Output the [X, Y] coordinate of the center of the cell containing the given text.  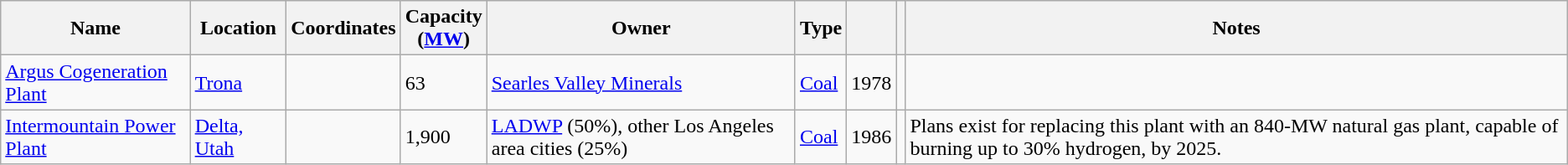
Location [238, 28]
1986 [871, 137]
Notes [1236, 28]
Delta, Utah [238, 137]
Plans exist for replacing this plant with an 840-MW natural gas plant, capable of burning up to 30% hydrogen, by 2025. [1236, 137]
Type [821, 28]
LADWP (50%), other Los Angeles area cities (25%) [641, 137]
1,900 [444, 137]
Owner [641, 28]
Searles Valley Minerals [641, 82]
Intermountain Power Plant [95, 137]
63 [444, 82]
Coordinates [343, 28]
Argus Cogeneration Plant [95, 82]
Capacity(MW) [444, 28]
Name [95, 28]
Trona [238, 82]
1978 [871, 82]
